Return (x, y) of the center of cell containing provided text 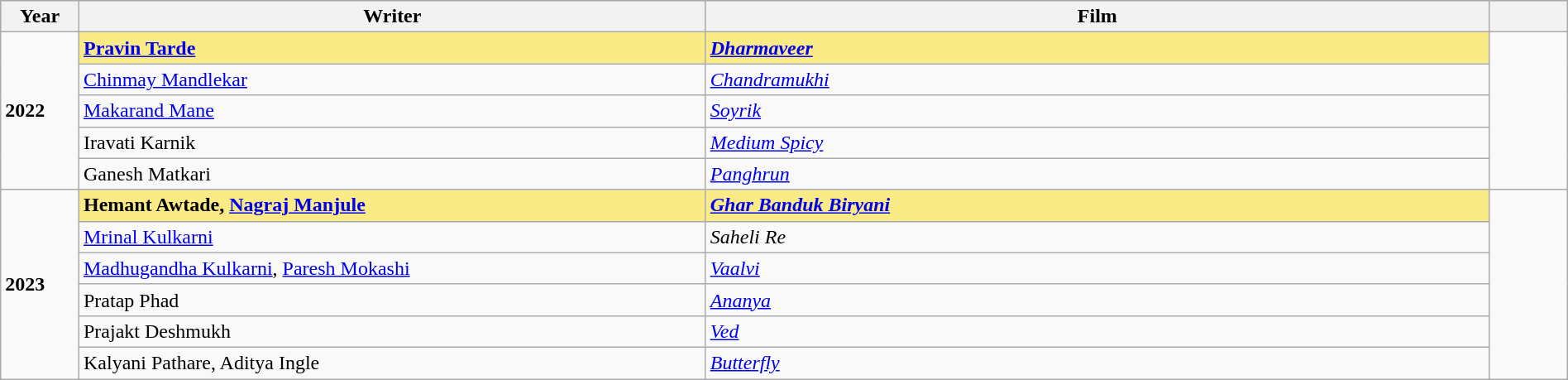
2022 (40, 111)
Prajakt Deshmukh (392, 331)
Dharmaveer (1097, 48)
Pratap Phad (392, 300)
Ghar Banduk Biryani (1097, 205)
Writer (392, 17)
Saheli Re (1097, 237)
Makarand Mane (392, 111)
Panghrun (1097, 174)
Chinmay Mandlekar (392, 79)
Year (40, 17)
Ved (1097, 331)
2023 (40, 284)
Mrinal Kulkarni (392, 237)
Kalyani Pathare, Aditya Ingle (392, 363)
Hemant Awtade, Nagraj Manjule (392, 205)
Butterfly (1097, 363)
Chandramukhi (1097, 79)
Vaalvi (1097, 268)
Film (1097, 17)
Iravati Karnik (392, 142)
Pravin Tarde (392, 48)
Medium Spicy (1097, 142)
Madhugandha Kulkarni, Paresh Mokashi (392, 268)
Soyrik (1097, 111)
Ananya (1097, 300)
Ganesh Matkari (392, 174)
